Return the (x, y) coordinate for the center point of the cell that contains the specified text.  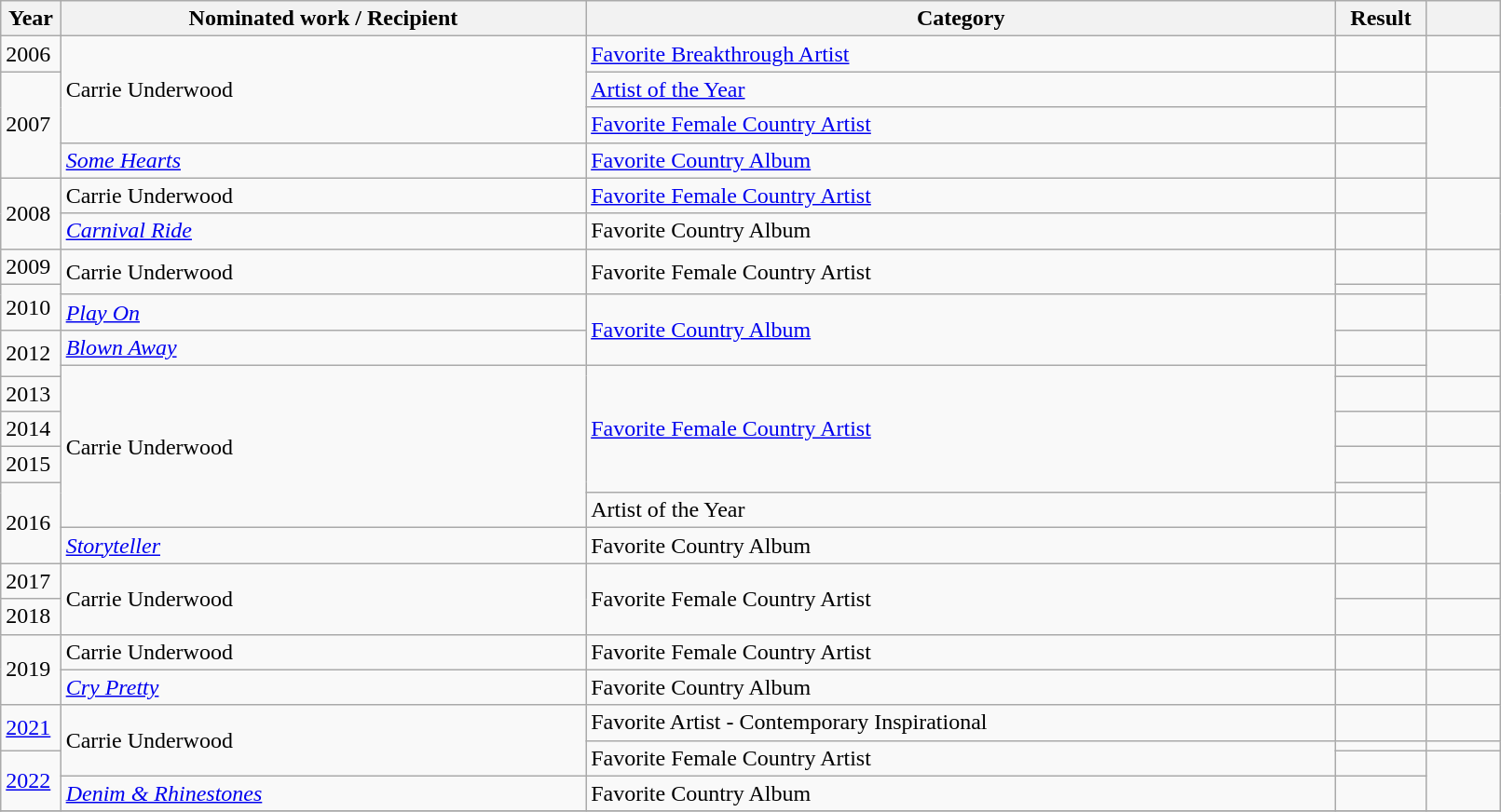
Carnival Ride (323, 231)
2015 (31, 465)
2013 (31, 394)
2010 (31, 307)
Favorite Breakthrough Artist (962, 54)
Storyteller (323, 546)
Nominated work / Recipient (323, 19)
2018 (31, 616)
2017 (31, 581)
Favorite Artist - Contemporary Inspirational (962, 723)
Category (962, 19)
2007 (31, 125)
Blown Away (323, 347)
2022 (31, 780)
2021 (31, 728)
2009 (31, 266)
Denim & Rhinestones (323, 793)
2008 (31, 213)
2012 (31, 352)
2006 (31, 54)
Cry Pretty (323, 687)
2014 (31, 429)
Year (31, 19)
2019 (31, 670)
Play On (323, 312)
Result (1381, 19)
Some Hearts (323, 160)
2016 (31, 523)
